Output the (X, Y) coordinate of the center of the cell containing the given text.  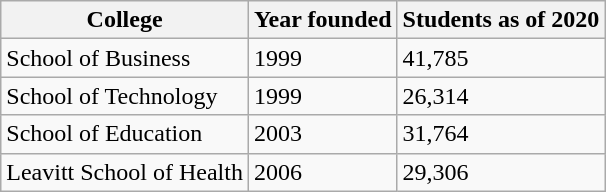
School of Technology (125, 96)
2003 (322, 134)
Leavitt School of Health (125, 172)
26,314 (501, 96)
31,764 (501, 134)
School of Education (125, 134)
School of Business (125, 58)
41,785 (501, 58)
Year founded (322, 20)
2006 (322, 172)
Students as of 2020 (501, 20)
29,306 (501, 172)
College (125, 20)
